Search for the cell housing the specified text and yield its [X, Y] center coordinate. 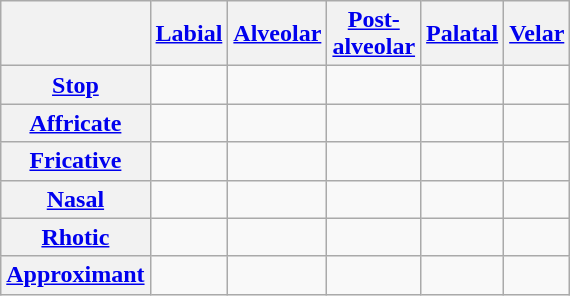
Labial [189, 34]
Affricate [76, 123]
Stop [76, 85]
Approximant [76, 275]
Palatal [462, 34]
Alveolar [278, 34]
Fricative [76, 161]
Velar [537, 34]
Nasal [76, 199]
Post-alveolar [374, 34]
Rhotic [76, 237]
